For the text-containing cell, return its midpoint in [x, y] coordinate format. 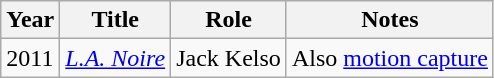
Title [116, 20]
Also motion capture [390, 58]
Year [30, 20]
Jack Kelso [229, 58]
Notes [390, 20]
L.A. Noire [116, 58]
2011 [30, 58]
Role [229, 20]
